Scan for the cell matching the given text and deliver its [X, Y] coordinate at center. 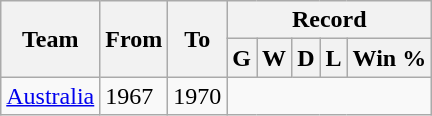
W [274, 58]
1970 [198, 96]
Win % [390, 58]
Team [50, 39]
G [242, 58]
Australia [50, 96]
1967 [134, 96]
Record [330, 20]
To [198, 39]
L [334, 58]
From [134, 39]
D [306, 58]
